Find where the given text appears and provide that cell's center as (X, Y) coordinate. 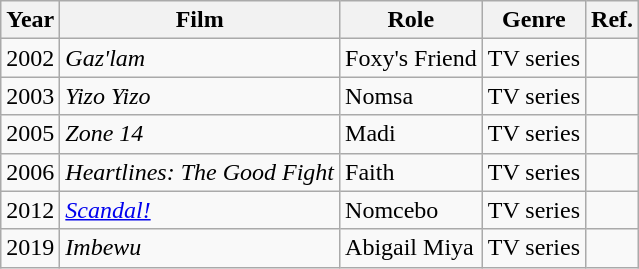
Nomsa (412, 96)
Role (412, 20)
Faith (412, 172)
Scandal! (200, 210)
Ref. (612, 20)
Madi (412, 134)
Genre (534, 20)
Gaz'lam (200, 58)
Heartlines: The Good Fight (200, 172)
2019 (30, 248)
2003 (30, 96)
Abigail Miya (412, 248)
2012 (30, 210)
Zone 14 (200, 134)
Foxy's Friend (412, 58)
2005 (30, 134)
Film (200, 20)
Yizo Yizo (200, 96)
2006 (30, 172)
2002 (30, 58)
Imbewu (200, 248)
Year (30, 20)
Nomcebo (412, 210)
